Locate the cell with the specified text and output its [X, Y] center coordinate. 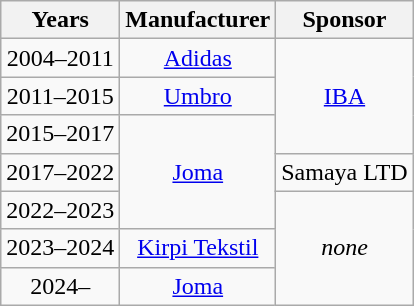
2022–2023 [60, 210]
Manufacturer [198, 20]
2023–2024 [60, 248]
IBA [344, 96]
Samaya LTD [344, 172]
Umbro [198, 96]
2024– [60, 286]
none [344, 248]
2004–2011 [60, 58]
Sponsor [344, 20]
Adidas [198, 58]
Years [60, 20]
2015–2017 [60, 134]
Kirpi Tekstil [198, 248]
2017–2022 [60, 172]
2011–2015 [60, 96]
